Scan for the cell matching the given text and deliver its [X, Y] coordinate at center. 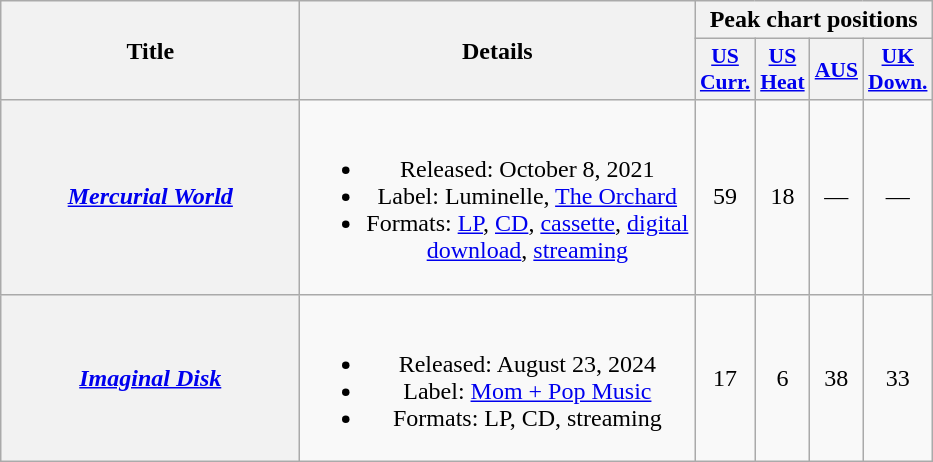
59 [725, 197]
Title [150, 50]
Mercurial World [150, 197]
Released: October 8, 2021Label: Luminelle, The OrchardFormats: LP, CD, cassette, digital download, streaming [498, 197]
38 [836, 378]
USCurr. [725, 70]
33 [898, 378]
17 [725, 378]
Imaginal Disk [150, 378]
USHeat [782, 70]
Peak chart positions [814, 20]
UKDown. [898, 70]
Released: August 23, 2024Label: Mom + Pop MusicFormats: LP, CD, streaming [498, 378]
6 [782, 378]
Details [498, 50]
18 [782, 197]
AUS [836, 70]
